Determine the (x, y) coordinate at the center of the cell enclosing the given text.  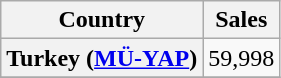
59,998 (242, 58)
Sales (242, 20)
Country (102, 20)
Turkey (MÜ-YAP) (102, 58)
